Scan for the cell matching the given text and deliver its [x, y] coordinate at center. 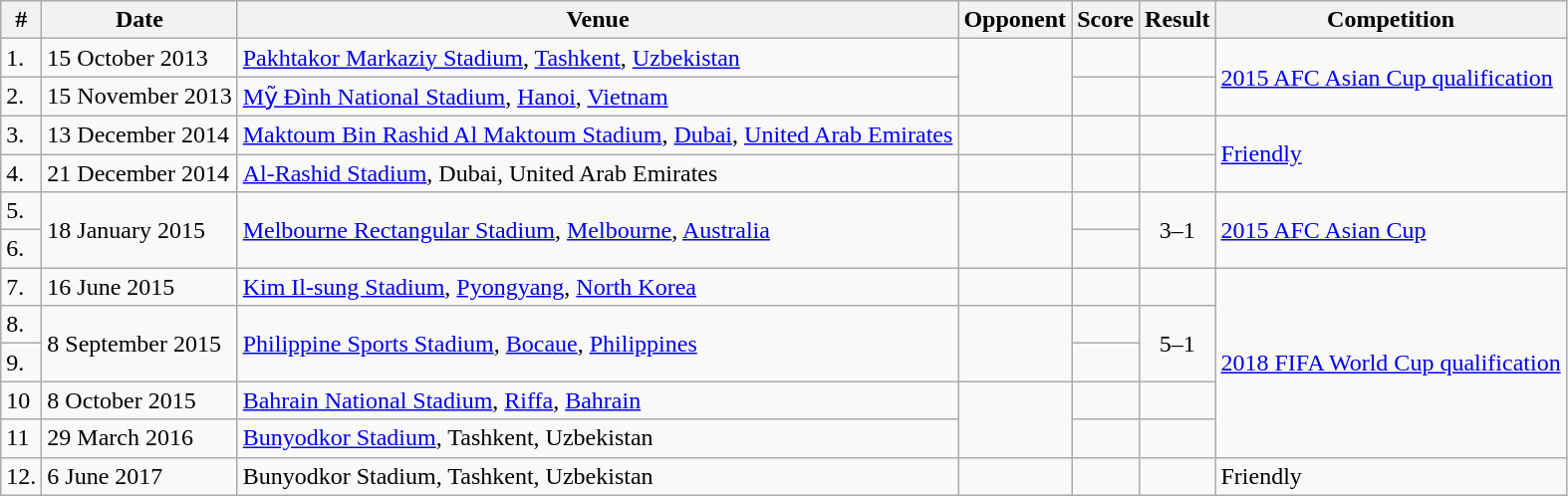
6. [22, 249]
4. [22, 172]
Result [1177, 20]
5. [22, 211]
8 October 2015 [139, 400]
11 [22, 438]
Melbourne Rectangular Stadium, Melbourne, Australia [598, 230]
1. [22, 58]
8. [22, 325]
Score [1106, 20]
9. [22, 363]
Date [139, 20]
21 December 2014 [139, 172]
Maktoum Bin Rashid Al Maktoum Stadium, Dubai, United Arab Emirates [598, 134]
# [22, 20]
Al-Rashid Stadium, Dubai, United Arab Emirates [598, 172]
2018 FIFA World Cup qualification [1391, 363]
12. [22, 476]
Mỹ Đình National Stadium, Hanoi, Vietnam [598, 97]
10 [22, 400]
16 June 2015 [139, 287]
Bahrain National Stadium, Riffa, Bahrain [598, 400]
Philippine Sports Stadium, Bocaue, Philippines [598, 344]
13 December 2014 [139, 134]
Pakhtakor Markaziy Stadium, Tashkent, Uzbekistan [598, 58]
15 October 2013 [139, 58]
6 June 2017 [139, 476]
3. [22, 134]
8 September 2015 [139, 344]
15 November 2013 [139, 97]
7. [22, 287]
18 January 2015 [139, 230]
2015 AFC Asian Cup qualification [1391, 78]
29 March 2016 [139, 438]
Opponent [1015, 20]
2. [22, 97]
2015 AFC Asian Cup [1391, 230]
5–1 [1177, 344]
Venue [598, 20]
3–1 [1177, 230]
Kim Il-sung Stadium, Pyongyang, North Korea [598, 287]
Competition [1391, 20]
